From the cell containing the given text, extract its center point as [X, Y] coordinate. 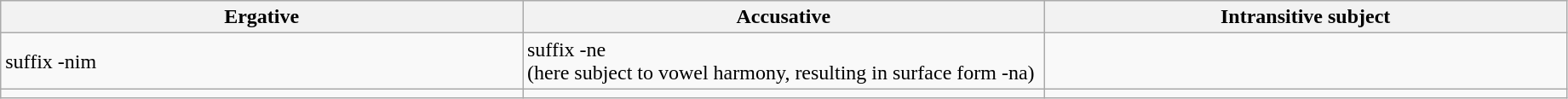
Intransitive subject [1305, 17]
Accusative [784, 17]
suffix -ne(here subject to vowel harmony, resulting in surface form -na) [784, 61]
Ergative [262, 17]
suffix -nim [262, 61]
